For the text-containing cell, return its midpoint in (X, Y) coordinate format. 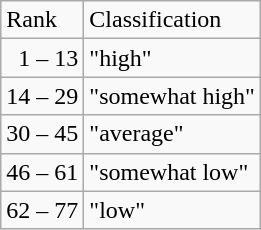
1 – 13 (42, 58)
"low" (172, 210)
"average" (172, 134)
14 – 29 (42, 96)
Rank (42, 20)
46 – 61 (42, 172)
62 – 77 (42, 210)
Classification (172, 20)
"somewhat high" (172, 96)
30 – 45 (42, 134)
"high" (172, 58)
"somewhat low" (172, 172)
